Scan for the cell matching the given text and deliver its [x, y] coordinate at center. 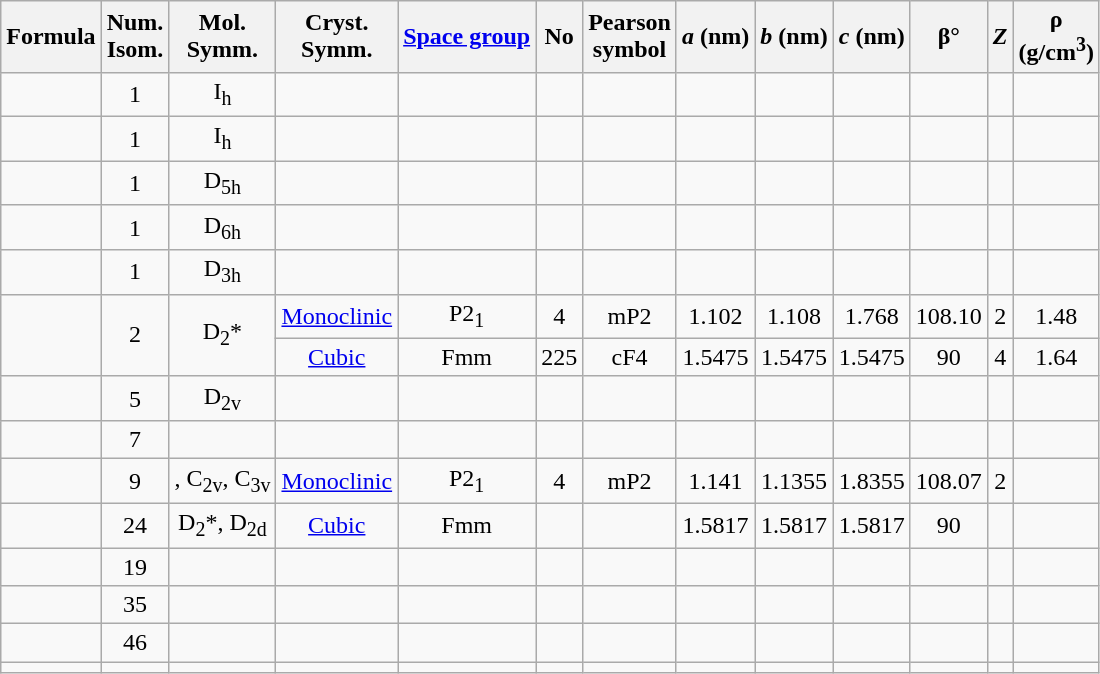
46 [135, 643]
a (nm) [715, 37]
1.141 [715, 481]
Mol.Symm. [222, 37]
1.64 [1056, 357]
ρ(g/cm3) [1056, 37]
35 [135, 605]
D2*, D2d [222, 525]
Pearson symbol [630, 37]
cF4 [630, 357]
, C2v, C3v [222, 481]
β° [948, 37]
19 [135, 567]
Formula [51, 37]
1.108 [794, 316]
225 [560, 357]
b (nm) [794, 37]
24 [135, 525]
1.1355 [794, 481]
D5h [222, 183]
Num.Isom. [135, 37]
No [560, 37]
7 [135, 440]
Cryst.Symm. [337, 37]
Space group [467, 37]
D2v [222, 398]
D6h [222, 227]
Z [1000, 37]
1.102 [715, 316]
108.07 [948, 481]
c (nm) [872, 37]
108.10 [948, 316]
9 [135, 481]
5 [135, 398]
D3h [222, 272]
1.768 [872, 316]
1.8355 [872, 481]
D2* [222, 335]
1.48 [1056, 316]
